Output the (x, y) coordinate of the center of the cell containing the given text.  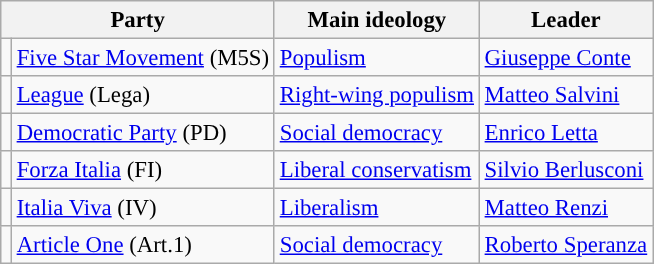
Liberalism (376, 208)
Enrico Letta (566, 133)
League (Lega) (142, 95)
Main ideology (376, 20)
Roberto Speranza (566, 245)
Forza Italia (FI) (142, 170)
Liberal conservatism (376, 170)
Article One (Art.1) (142, 245)
Democratic Party (PD) (142, 133)
Matteo Renzi (566, 208)
Silvio Berlusconi (566, 170)
Five Star Movement (M5S) (142, 58)
Italia Viva (IV) (142, 208)
Right-wing populism (376, 95)
Leader (566, 20)
Giuseppe Conte (566, 58)
Party (138, 20)
Matteo Salvini (566, 95)
Populism (376, 58)
